Detect which cell encompasses the target text, then output its (x, y) center coordinate. 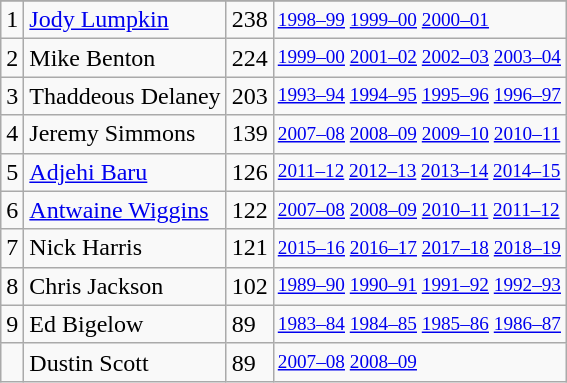
8 (12, 286)
Antwaine Wiggins (125, 210)
224 (250, 58)
2011–12 2012–13 2013–14 2014–15 (419, 172)
Nick Harris (125, 248)
2015–16 2016–17 2017–18 2018–19 (419, 248)
102 (250, 286)
5 (12, 172)
1983–84 1984–85 1985–86 1986–87 (419, 324)
203 (250, 96)
Adjehi Baru (125, 172)
3 (12, 96)
Jeremy Simmons (125, 134)
6 (12, 210)
7 (12, 248)
2007–08 2008–09 (419, 362)
2007–08 2008–09 2010–11 2011–12 (419, 210)
139 (250, 134)
122 (250, 210)
1 (12, 20)
Chris Jackson (125, 286)
Mike Benton (125, 58)
1998–99 1999–00 2000–01 (419, 20)
121 (250, 248)
Thaddeous Delaney (125, 96)
2007–08 2008–09 2009–10 2010–11 (419, 134)
Jody Lumpkin (125, 20)
1999–00 2001–02 2002–03 2003–04 (419, 58)
9 (12, 324)
126 (250, 172)
Dustin Scott (125, 362)
Ed Bigelow (125, 324)
238 (250, 20)
1989–90 1990–91 1991–92 1992–93 (419, 286)
1993–94 1994–95 1995–96 1996–97 (419, 96)
2 (12, 58)
4 (12, 134)
